Return [X, Y] of the center of cell containing provided text 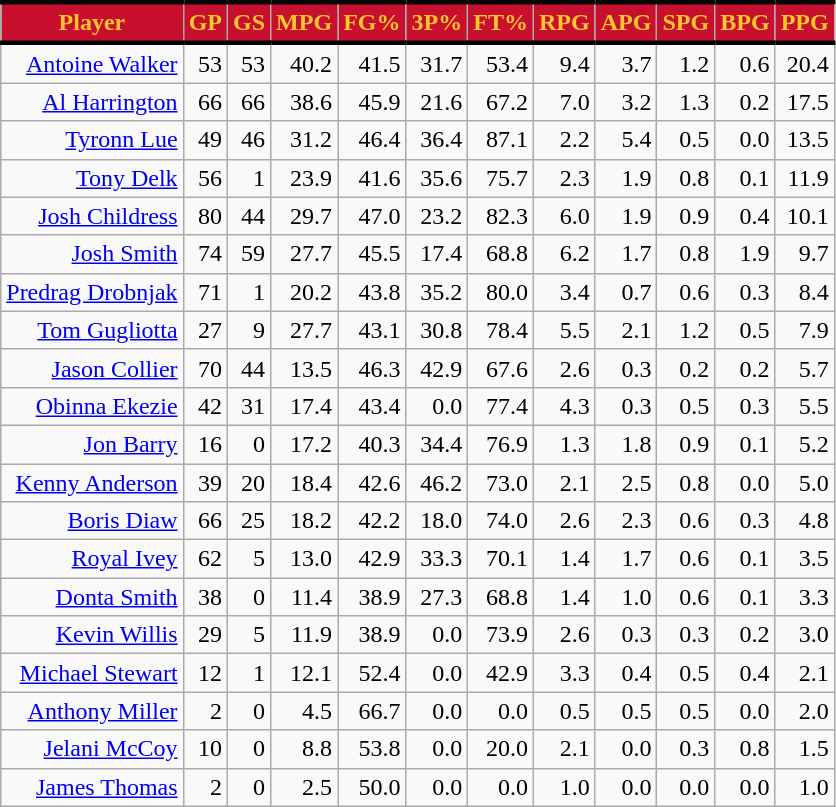
Obinna Ekezie [92, 406]
42 [205, 406]
70.1 [501, 559]
PPG [804, 22]
56 [205, 178]
1.8 [626, 444]
40.2 [304, 63]
1.5 [804, 749]
Josh Childress [92, 216]
0.7 [626, 292]
74.0 [501, 521]
50.0 [372, 787]
James Thomas [92, 787]
10 [205, 749]
Donta Smith [92, 597]
53.8 [372, 749]
5.4 [626, 140]
29.7 [304, 216]
SPG [686, 22]
18.2 [304, 521]
9.7 [804, 254]
8.4 [804, 292]
Anthony Miller [92, 711]
6.2 [564, 254]
46.3 [372, 368]
4.3 [564, 406]
30.8 [437, 330]
18.4 [304, 483]
33.3 [437, 559]
80.0 [501, 292]
80 [205, 216]
3.5 [804, 559]
75.7 [501, 178]
Al Harrington [92, 102]
GS [248, 22]
Tyronn Lue [92, 140]
46 [248, 140]
2.0 [804, 711]
35.6 [437, 178]
52.4 [372, 673]
Jon Barry [92, 444]
7.0 [564, 102]
67.6 [501, 368]
77.4 [501, 406]
Jelani McCoy [92, 749]
27 [205, 330]
35.2 [437, 292]
11.4 [304, 597]
BPG [745, 22]
12 [205, 673]
3.0 [804, 635]
31.7 [437, 63]
31.2 [304, 140]
36.4 [437, 140]
73.0 [501, 483]
GP [205, 22]
8.8 [304, 749]
38 [205, 597]
62 [205, 559]
47.0 [372, 216]
74 [205, 254]
3.4 [564, 292]
Kevin Willis [92, 635]
38.6 [304, 102]
Tony Delk [92, 178]
17.5 [804, 102]
46.2 [437, 483]
45.5 [372, 254]
Predrag Drobnjak [92, 292]
40.3 [372, 444]
Player [92, 22]
66.7 [372, 711]
APG [626, 22]
87.1 [501, 140]
41.6 [372, 178]
16 [205, 444]
43.4 [372, 406]
12.1 [304, 673]
71 [205, 292]
27.3 [437, 597]
9.4 [564, 63]
13.0 [304, 559]
76.9 [501, 444]
3P% [437, 22]
Kenny Anderson [92, 483]
3.7 [626, 63]
Josh Smith [92, 254]
17.2 [304, 444]
5.2 [804, 444]
18.0 [437, 521]
RPG [564, 22]
42.6 [372, 483]
34.4 [437, 444]
73.9 [501, 635]
20.2 [304, 292]
23.2 [437, 216]
Antoine Walker [92, 63]
6.0 [564, 216]
4.8 [804, 521]
Boris Diaw [92, 521]
5.0 [804, 483]
5.7 [804, 368]
43.8 [372, 292]
42.2 [372, 521]
20 [248, 483]
49 [205, 140]
78.4 [501, 330]
MPG [304, 22]
4.5 [304, 711]
29 [205, 635]
Royal Ivey [92, 559]
82.3 [501, 216]
20.4 [804, 63]
Michael Stewart [92, 673]
10.1 [804, 216]
3.2 [626, 102]
59 [248, 254]
39 [205, 483]
20.0 [501, 749]
23.9 [304, 178]
43.1 [372, 330]
7.9 [804, 330]
45.9 [372, 102]
31 [248, 406]
67.2 [501, 102]
Jason Collier [92, 368]
41.5 [372, 63]
70 [205, 368]
FT% [501, 22]
21.6 [437, 102]
2.2 [564, 140]
FG% [372, 22]
53.4 [501, 63]
46.4 [372, 140]
9 [248, 330]
Tom Gugliotta [92, 330]
25 [248, 521]
